Determine the [X, Y] coordinate at the center of the cell enclosing the given text.  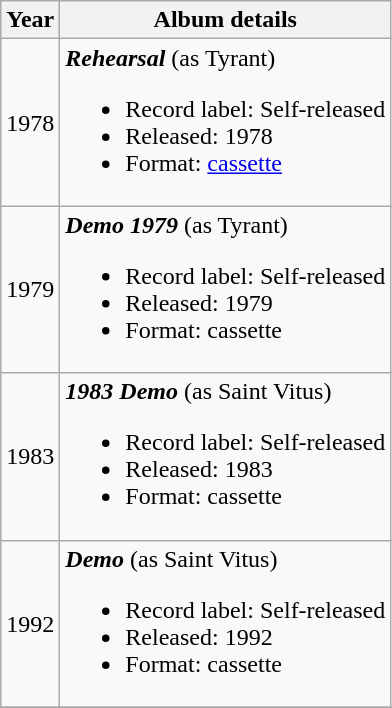
Demo 1979 (as Tyrant)Record label: Self-releasedReleased: 1979Format: cassette [226, 290]
Demo (as Saint Vitus)Record label: Self-releasedReleased: 1992Format: cassette [226, 624]
1983 [30, 456]
Year [30, 20]
1978 [30, 122]
1979 [30, 290]
Album details [226, 20]
Rehearsal (as Tyrant)Record label: Self-releasedReleased: 1978Format: cassette [226, 122]
1992 [30, 624]
1983 Demo (as Saint Vitus)Record label: Self-releasedReleased: 1983Format: cassette [226, 456]
